Return [x, y] of the center of cell containing provided text 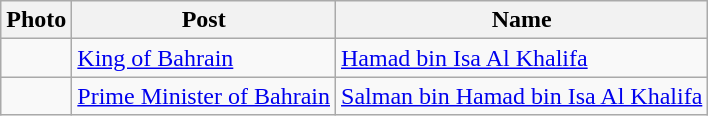
Hamad bin Isa Al Khalifa [522, 58]
Salman bin Hamad bin Isa Al Khalifa [522, 96]
Prime Minister of Bahrain [204, 96]
Name [522, 20]
Post [204, 20]
Photo [36, 20]
King of Bahrain [204, 58]
